Identify which cell holds the provided text, then report its [x, y] central coordinate. 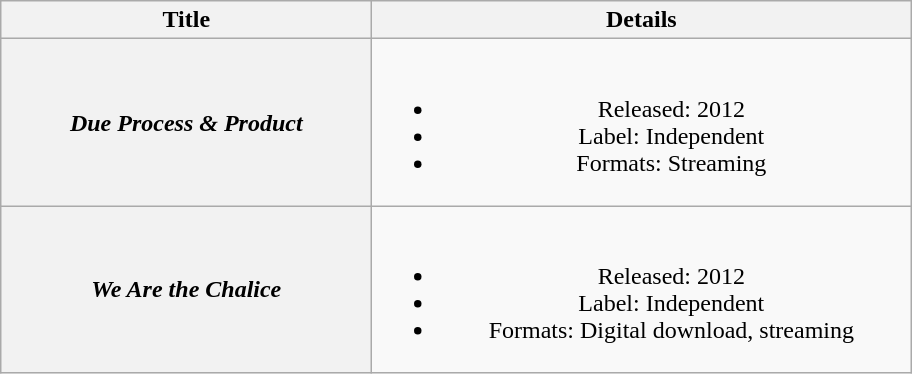
We Are the Chalice [186, 290]
Released: 2012Label: IndependentFormats: Digital download, streaming [642, 290]
Details [642, 20]
Title [186, 20]
Released: 2012Label: IndependentFormats: Streaming [642, 122]
Due Process & Product [186, 122]
